Return the (X, Y) coordinate for the center point of the cell that contains the specified text.  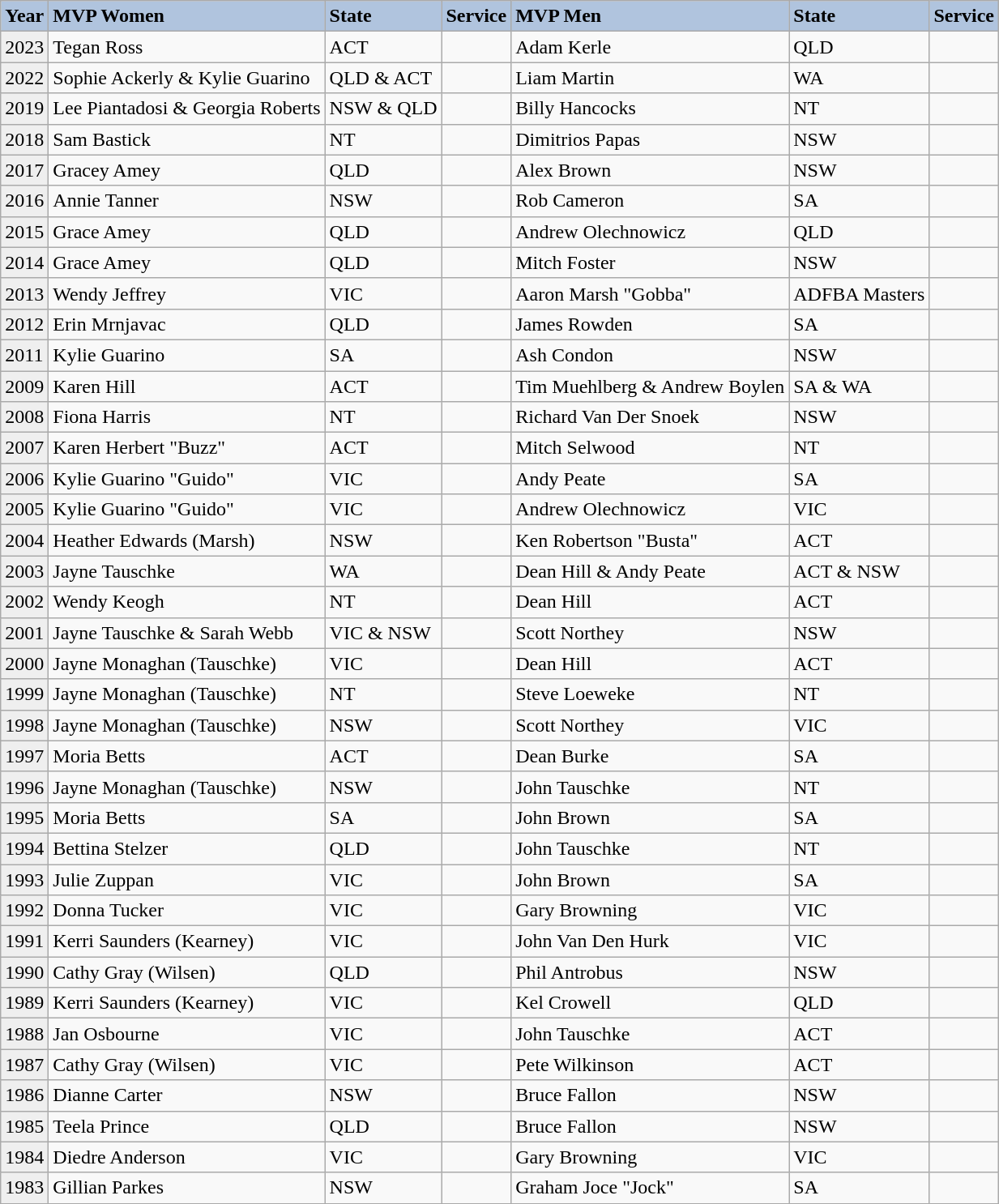
1996 (24, 787)
1985 (24, 1126)
MVP Men (650, 16)
Karen Hill (186, 386)
2022 (24, 78)
Andy Peate (650, 479)
Bettina Stelzer (186, 848)
Graham Joce "Jock" (650, 1188)
Adam Kerle (650, 47)
ACT & NSW (859, 571)
2015 (24, 232)
1994 (24, 848)
Sam Bastick (186, 139)
Teela Prince (186, 1126)
2008 (24, 417)
ADFBA Masters (859, 293)
Phil Antrobus (650, 972)
Wendy Jeffrey (186, 293)
Julie Zuppan (186, 879)
Alex Brown (650, 170)
2006 (24, 479)
Mitch Selwood (650, 448)
Aaron Marsh "Gobba" (650, 293)
Dean Burke (650, 756)
VIC & NSW (383, 633)
2016 (24, 201)
John Van Den Hurk (650, 941)
Wendy Keogh (186, 602)
2023 (24, 47)
2014 (24, 263)
2004 (24, 540)
Rob Cameron (650, 201)
1983 (24, 1188)
Annie Tanner (186, 201)
2018 (24, 139)
Kylie Guarino (186, 355)
1998 (24, 725)
Billy Hancocks (650, 109)
1988 (24, 1034)
Dean Hill & Andy Peate (650, 571)
2001 (24, 633)
MVP Women (186, 16)
Heather Edwards (Marsh) (186, 540)
Dimitrios Papas (650, 139)
Gracey Amey (186, 170)
Tegan Ross (186, 47)
Fiona Harris (186, 417)
QLD & ACT (383, 78)
Mitch Foster (650, 263)
Gillian Parkes (186, 1188)
Jan Osbourne (186, 1034)
1989 (24, 1003)
Dianne Carter (186, 1095)
SA & WA (859, 386)
2019 (24, 109)
Erin Mrnjavac (186, 324)
Ash Condon (650, 355)
2017 (24, 170)
NSW & QLD (383, 109)
2011 (24, 355)
Kel Crowell (650, 1003)
2005 (24, 510)
1997 (24, 756)
James Rowden (650, 324)
Ken Robertson "Busta" (650, 540)
Donna Tucker (186, 911)
1995 (24, 818)
2007 (24, 448)
1999 (24, 694)
Jayne Tauschke & Sarah Webb (186, 633)
Sophie Ackerly & Kylie Guarino (186, 78)
2009 (24, 386)
Karen Herbert "Buzz" (186, 448)
2003 (24, 571)
1984 (24, 1157)
1990 (24, 972)
2002 (24, 602)
2012 (24, 324)
Steve Loeweke (650, 694)
Year (24, 16)
Richard Van Der Snoek (650, 417)
Pete Wilkinson (650, 1065)
1991 (24, 941)
1993 (24, 879)
1986 (24, 1095)
1992 (24, 911)
Diedre Anderson (186, 1157)
Liam Martin (650, 78)
2013 (24, 293)
Lee Piantadosi & Georgia Roberts (186, 109)
1987 (24, 1065)
2000 (24, 664)
Jayne Tauschke (186, 571)
Tim Muehlberg & Andrew Boylen (650, 386)
